Extract the (X, Y) coordinate from the center of the cell holding the provided text.  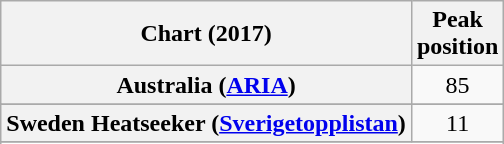
Chart (2017) (206, 34)
11 (457, 123)
Sweden Heatseeker (Sverigetopplistan) (206, 123)
Peak position (457, 34)
Australia (ARIA) (206, 85)
85 (457, 85)
